Provide the [X, Y] coordinate of the cell's center where the given text is located.  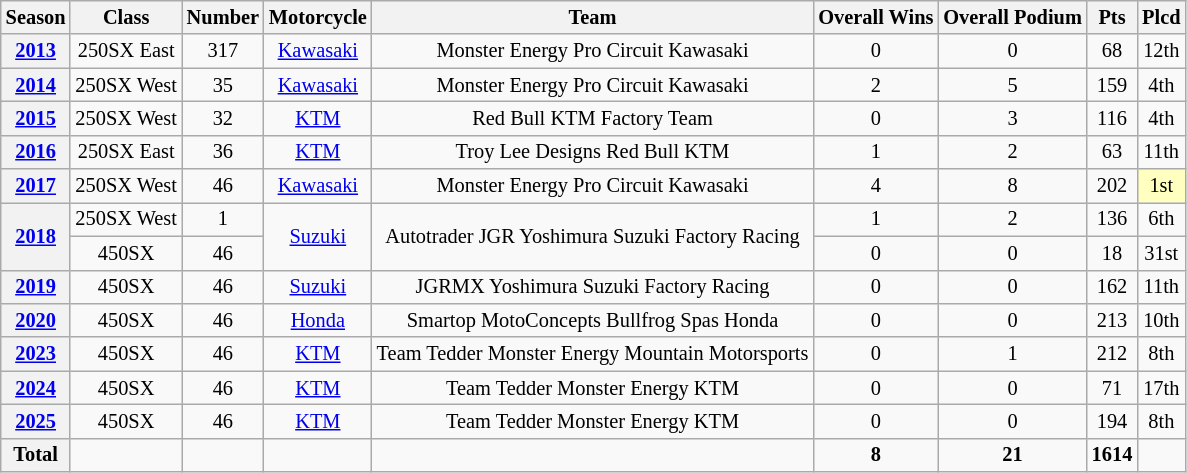
2025 [36, 421]
Honda [318, 320]
317 [223, 51]
2017 [36, 186]
2023 [36, 354]
Class [126, 17]
68 [1112, 51]
1614 [1112, 455]
21 [1012, 455]
Motorcycle [318, 17]
194 [1112, 421]
18 [1112, 253]
2015 [36, 118]
Number [223, 17]
10th [1161, 320]
35 [223, 85]
63 [1112, 152]
212 [1112, 354]
2014 [36, 85]
3 [1012, 118]
5 [1012, 85]
162 [1112, 287]
2013 [36, 51]
2024 [36, 388]
Smartop MotoConcepts Bullfrog Spas Honda [593, 320]
12th [1161, 51]
71 [1112, 388]
136 [1112, 219]
Pts [1112, 17]
Autotrader JGR Yoshimura Suzuki Factory Racing [593, 236]
6th [1161, 219]
116 [1112, 118]
213 [1112, 320]
2019 [36, 287]
1st [1161, 186]
Team [593, 17]
Red Bull KTM Factory Team [593, 118]
2020 [36, 320]
17th [1161, 388]
Overall Podium [1012, 17]
36 [223, 152]
Total [36, 455]
Troy Lee Designs Red Bull KTM [593, 152]
4 [876, 186]
31st [1161, 253]
2018 [36, 236]
JGRMX Yoshimura Suzuki Factory Racing [593, 287]
Plcd [1161, 17]
159 [1112, 85]
202 [1112, 186]
32 [223, 118]
2016 [36, 152]
Overall Wins [876, 17]
Season [36, 17]
Team Tedder Monster Energy Mountain Motorsports [593, 354]
